Capture the cell that displays the provided text and extract its (x, y) central coordinate. 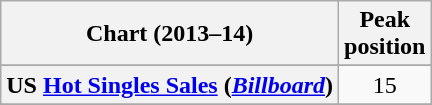
US Hot Singles Sales (Billboard) (170, 85)
Peakposition (385, 34)
Chart (2013–14) (170, 34)
15 (385, 85)
